From the cell containing the given text, extract its center point as [X, Y] coordinate. 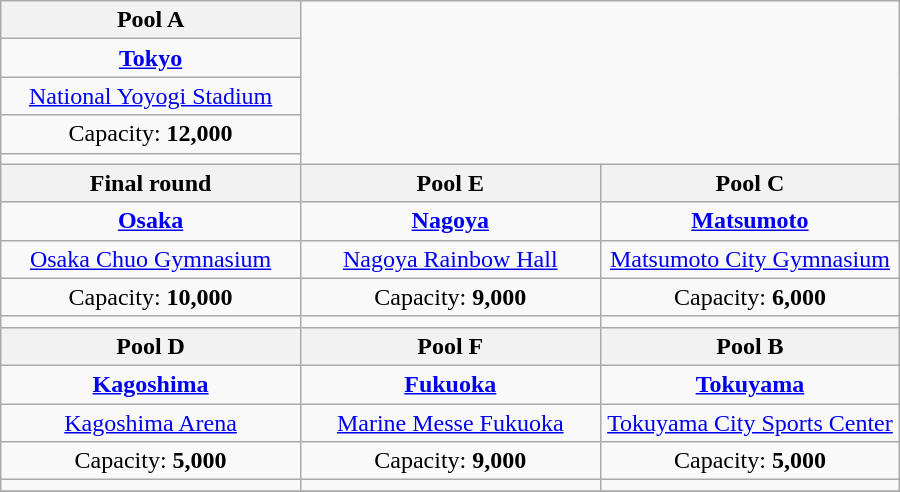
Marine Messe Fukuoka [450, 423]
Pool F [450, 346]
Matsumoto City Gymnasium [750, 259]
Pool A [151, 20]
Capacity: 6,000 [750, 297]
Nagoya Rainbow Hall [450, 259]
Nagoya [450, 221]
Pool D [151, 346]
National Yoyogi Stadium [151, 96]
Tokyo [151, 58]
Tokuyama City Sports Center [750, 423]
Tokuyama [750, 384]
Kagoshima Arena [151, 423]
Capacity: 12,000 [151, 134]
Osaka Chuo Gymnasium [151, 259]
Final round [151, 183]
Osaka [151, 221]
Kagoshima [151, 384]
Pool C [750, 183]
Matsumoto [750, 221]
Pool B [750, 346]
Capacity: 10,000 [151, 297]
Fukuoka [450, 384]
Pool E [450, 183]
